For the text-containing cell, return its midpoint in [x, y] coordinate format. 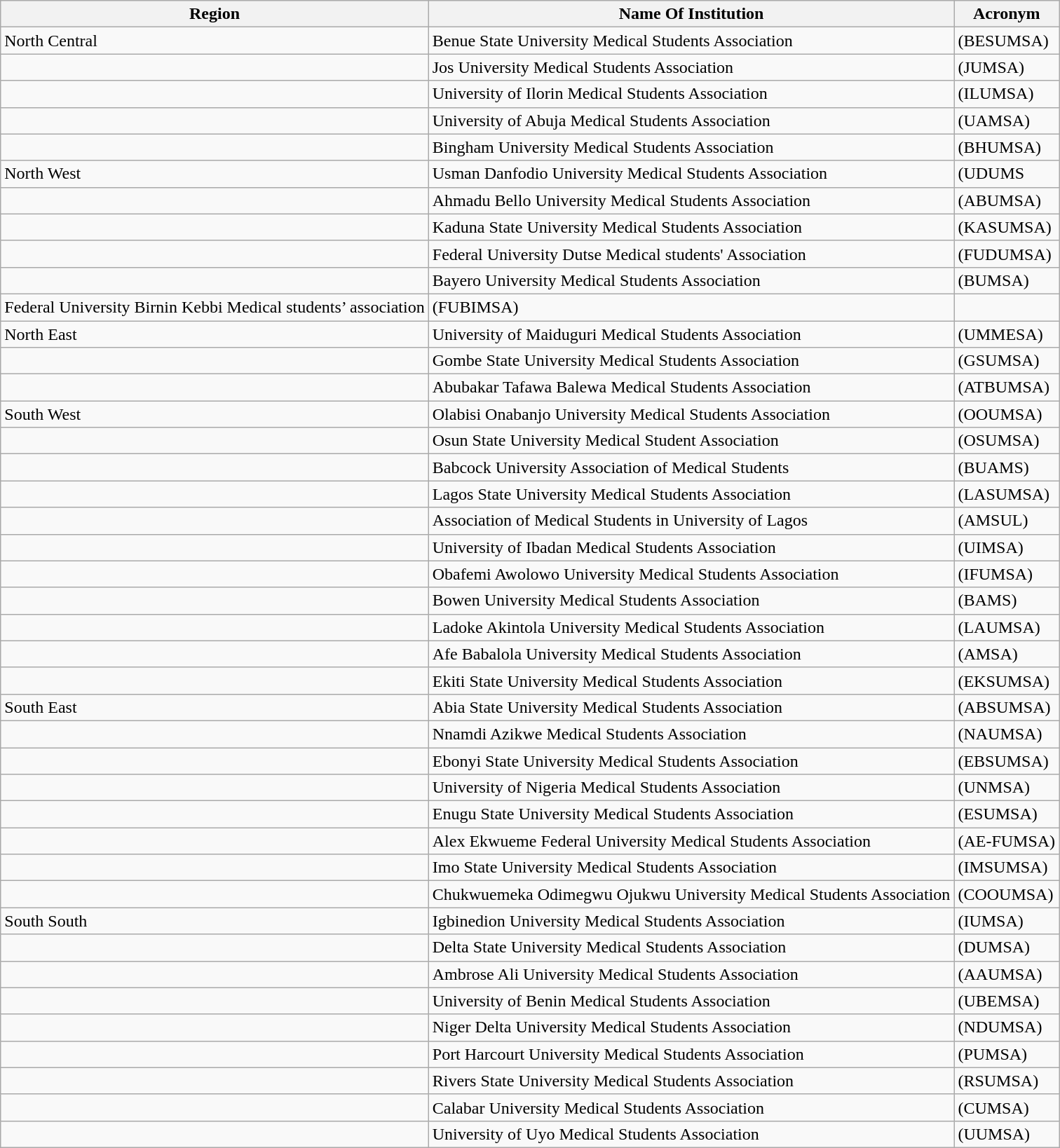
(OOUMSA) [1007, 414]
South West [215, 414]
Afe Babalola University Medical Students Association [691, 654]
University of Benin Medical Students Association [691, 1001]
Bayero University Medical Students Association [691, 280]
South South [215, 921]
Delta State University Medical Students Association [691, 948]
(AMSA) [1007, 654]
(AMSUL) [1007, 521]
Jos University Medical Students Association [691, 67]
(BUAMS) [1007, 467]
Abubakar Tafawa Balewa Medical Students Association [691, 388]
(PUMSA) [1007, 1054]
Ladoke Akintola University Medical Students Association [691, 627]
(EBSUMSA) [1007, 760]
Ebonyi State University Medical Students Association [691, 760]
(IUMSA) [1007, 921]
Imo State University Medical Students Association [691, 868]
South East [215, 707]
Benue State University Medical Students Association [691, 41]
(UDUMS [1007, 174]
Gombe State University Medical Students Association [691, 361]
(FUBIMSA) [691, 307]
Federal University Birnin Kebbi Medical students’ association [215, 307]
Region [215, 14]
(AAUMSA) [1007, 974]
Osun State University Medical Student Association [691, 441]
(COOUMSA) [1007, 894]
University of Abuja Medical Students Association [691, 121]
(DUMSA) [1007, 948]
Alex Ekwueme Federal University Medical Students Association [691, 841]
University of Maiduguri Medical Students Association [691, 334]
(BUMSA) [1007, 280]
North West [215, 174]
Kaduna State University Medical Students Association [691, 227]
(NAUMSA) [1007, 734]
(UNMSA) [1007, 788]
Babcock University Association of Medical Students [691, 467]
(EKSUMSA) [1007, 681]
(OSUMSA) [1007, 441]
(JUMSA) [1007, 67]
Abia State University Medical Students Association [691, 707]
Obafemi Awolowo University Medical Students Association [691, 574]
(CUMSA) [1007, 1107]
Acronym [1007, 14]
(ABSUMSA) [1007, 707]
Bingham University Medical Students Association [691, 147]
University of Ilorin Medical Students Association [691, 94]
Calabar University Medical Students Association [691, 1107]
(ABUMSA) [1007, 200]
(UAMSA) [1007, 121]
(UIMSA) [1007, 547]
Ekiti State University Medical Students Association [691, 681]
Association of Medical Students in University of Lagos [691, 521]
North East [215, 334]
(KASUMSA) [1007, 227]
(BHUMSA) [1007, 147]
(LASUMSA) [1007, 494]
(ILUMSA) [1007, 94]
Olabisi Onabanjo University Medical Students Association [691, 414]
(ATBUMSA) [1007, 388]
(NDUMSA) [1007, 1027]
Chukwuemeka Odimegwu Ojukwu University Medical Students Association [691, 894]
(IMSUMSA) [1007, 868]
University of Uyo Medical Students Association [691, 1134]
Federal University Dutse Medical students' Association [691, 254]
University of Nigeria Medical Students Association [691, 788]
Bowen University Medical Students Association [691, 601]
Lagos State University Medical Students Association [691, 494]
Igbinedion University Medical Students Association [691, 921]
Rivers State University Medical Students Association [691, 1081]
Port Harcourt University Medical Students Association [691, 1054]
(BESUMSA) [1007, 41]
Ambrose Ali University Medical Students Association [691, 974]
(BAMS) [1007, 601]
(UUMSA) [1007, 1134]
(IFUMSA) [1007, 574]
University of Ibadan Medical Students Association [691, 547]
Enugu State University Medical Students Association [691, 814]
North Central [215, 41]
(GSUMSA) [1007, 361]
Name Of Institution [691, 14]
(RSUMSA) [1007, 1081]
(LAUMSA) [1007, 627]
Usman Danfodio University Medical Students Association [691, 174]
(AE-FUMSA) [1007, 841]
(UMMESA) [1007, 334]
Ahmadu Bello University Medical Students Association [691, 200]
(FUDUMSA) [1007, 254]
Niger Delta University Medical Students Association [691, 1027]
(UBEMSA) [1007, 1001]
Nnamdi Azikwe Medical Students Association [691, 734]
(ESUMSA) [1007, 814]
